Determine the [X, Y] coordinate at the center of the cell enclosing the given text.  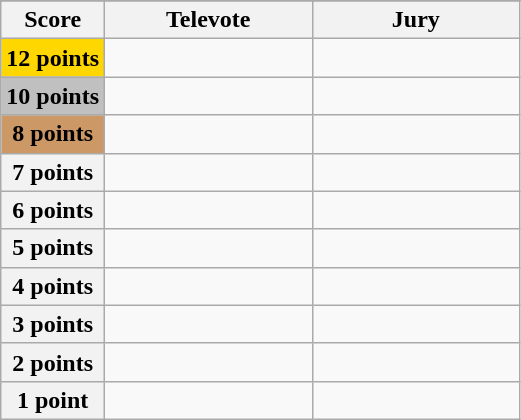
7 points [53, 172]
3 points [53, 324]
6 points [53, 210]
10 points [53, 96]
Jury [416, 20]
Televote [209, 20]
5 points [53, 248]
12 points [53, 58]
1 point [53, 400]
4 points [53, 286]
8 points [53, 134]
2 points [53, 362]
Score [53, 20]
